Detect which cell encompasses the target text, then output its (x, y) center coordinate. 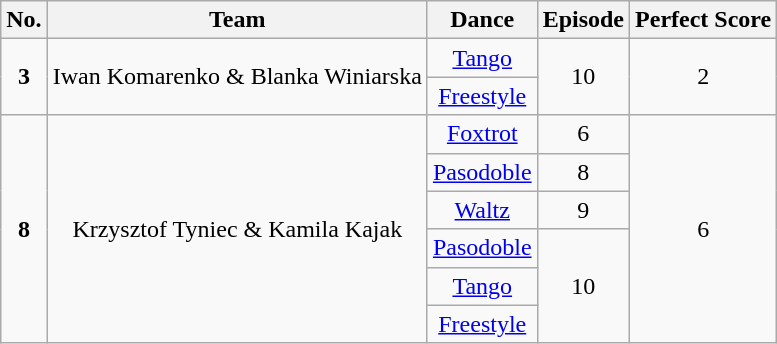
2 (704, 77)
Dance (482, 20)
Waltz (482, 210)
Team (237, 20)
Episode (583, 20)
No. (24, 20)
Foxtrot (482, 134)
Krzysztof Tyniec & Kamila Kajak (237, 229)
Iwan Komarenko & Blanka Winiarska (237, 77)
9 (583, 210)
Perfect Score (704, 20)
3 (24, 77)
